Capture the cell that displays the provided text and extract its [X, Y] central coordinate. 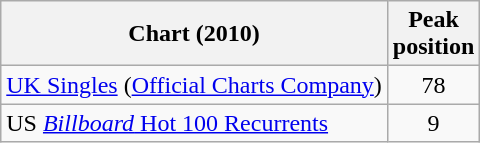
US Billboard Hot 100 Recurrents [194, 123]
78 [433, 85]
Chart (2010) [194, 34]
UK Singles (Official Charts Company) [194, 85]
9 [433, 123]
Peakposition [433, 34]
